From the cell containing the given text, extract its center point as [x, y] coordinate. 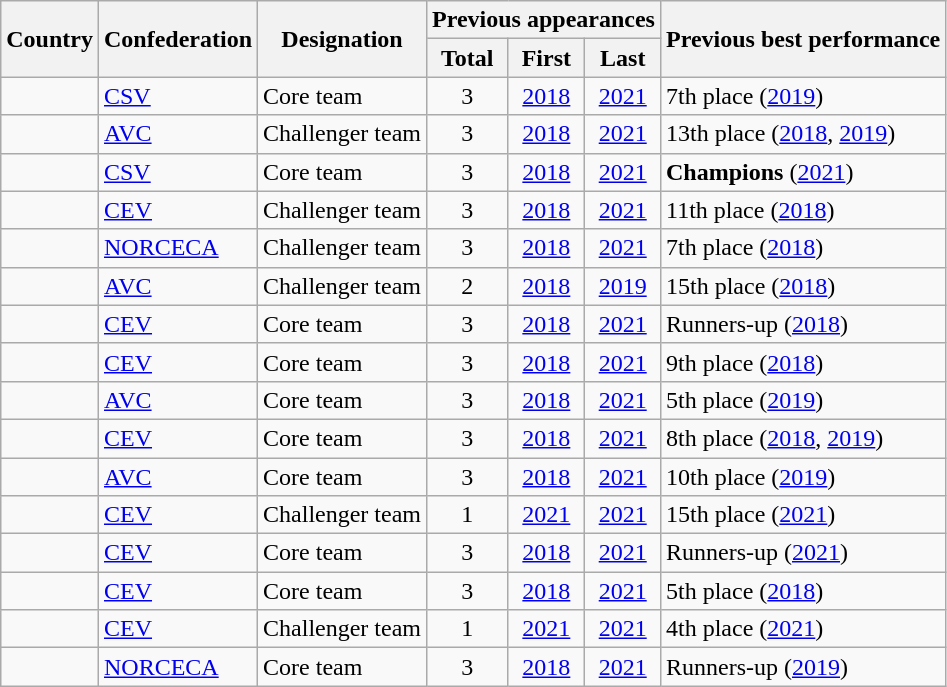
Last [623, 58]
Country [50, 39]
Runners-up (2018) [802, 324]
Champions (2021) [802, 172]
2 [468, 286]
13th place (2018, 2019) [802, 134]
Total [468, 58]
2019 [623, 286]
7th place (2019) [802, 96]
5th place (2019) [802, 400]
Previous appearances [544, 20]
5th place (2018) [802, 591]
First [546, 58]
Runners-up (2021) [802, 553]
10th place (2019) [802, 477]
7th place (2018) [802, 248]
Previous best performance [802, 39]
8th place (2018, 2019) [802, 438]
15th place (2021) [802, 515]
Designation [342, 39]
11th place (2018) [802, 210]
4th place (2021) [802, 629]
9th place (2018) [802, 362]
15th place (2018) [802, 286]
Runners-up (2019) [802, 667]
Confederation [178, 39]
